Determine the [x, y] coordinate at the center of the cell enclosing the given text.  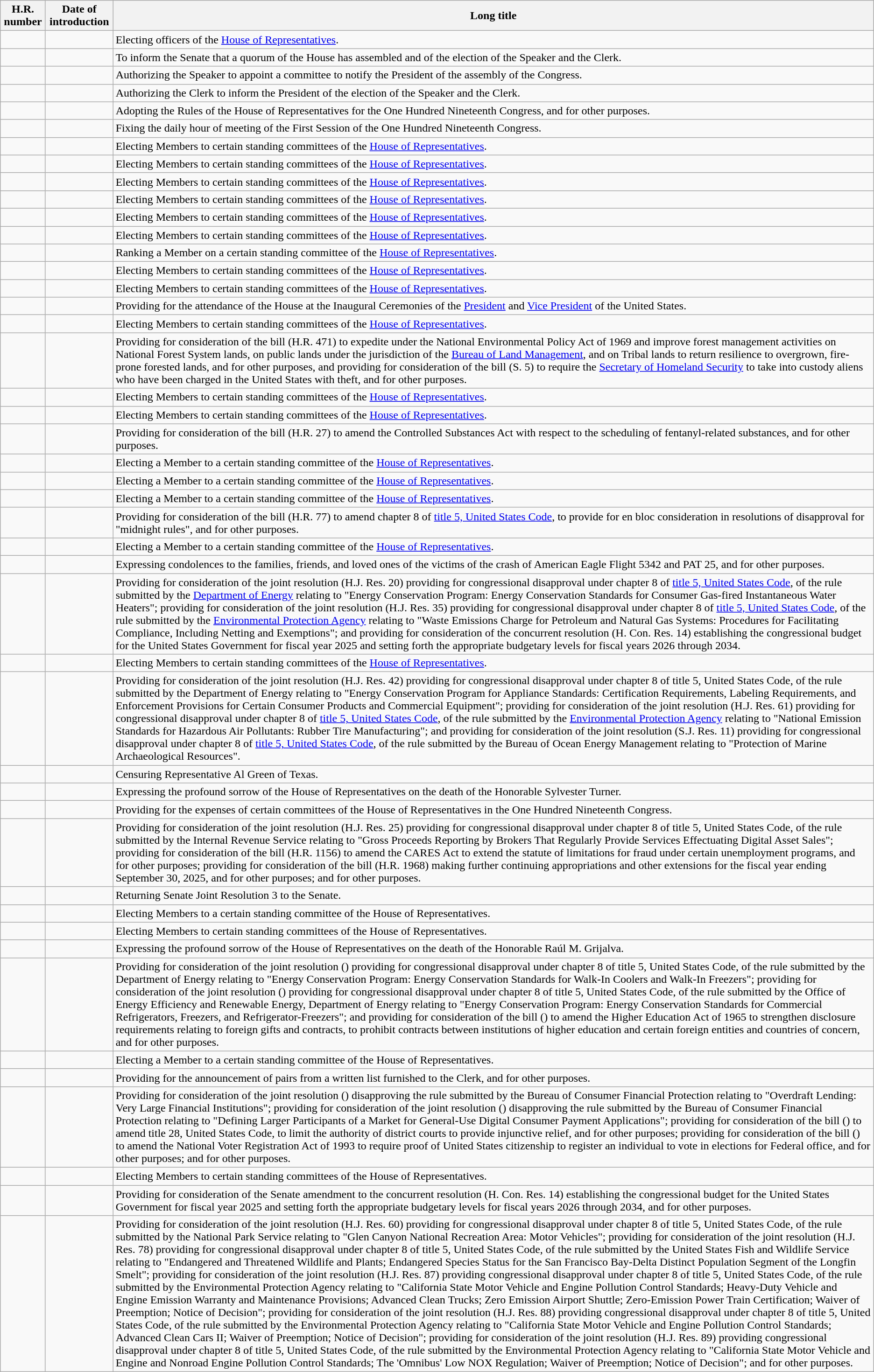
Authorizing the Speaker to appoint a committee to notify the President of the assembly of the Congress. [493, 75]
Returning Senate Joint Resolution 3 to the Senate. [493, 896]
Electing Members to a certain standing committee of the House of Representatives. [493, 913]
To inform the Senate that a quorum of the House has assembled and of the election of the Speaker and the Clerk. [493, 57]
Expressing the profound sorrow of the House of Representatives on the death of the Honorable Raúl M. Grijalva. [493, 949]
Providing for the announcement of pairs from a written list furnished to the Clerk, and for other purposes. [493, 1078]
Censuring Representative Al Green of Texas. [493, 774]
Expressing the profound sorrow of the House of Representatives on the death of the Honorable Sylvester Turner. [493, 792]
Electing officers of the House of Representatives. [493, 40]
Providing for the expenses of certain committees of the House of Representatives in the One Hundred Nineteenth Congress. [493, 810]
Long title [493, 16]
Authorizing the Clerk to inform the President of the election of the Speaker and the Clerk. [493, 93]
Date of introduction [79, 16]
Adopting the Rules of the House of Representatives for the One Hundred Nineteenth Congress, and for other purposes. [493, 111]
Ranking a Member on a certain standing committee of the House of Representatives. [493, 253]
Fixing the daily hour of meeting of the First Session of the One Hundred Nineteenth Congress. [493, 128]
Providing for the attendance of the House at the Inaugural Ceremonies of the President and Vice President of the United States. [493, 306]
H.R. number [23, 16]
